Determine the (X, Y) coordinate at the center of the cell enclosing the given text.  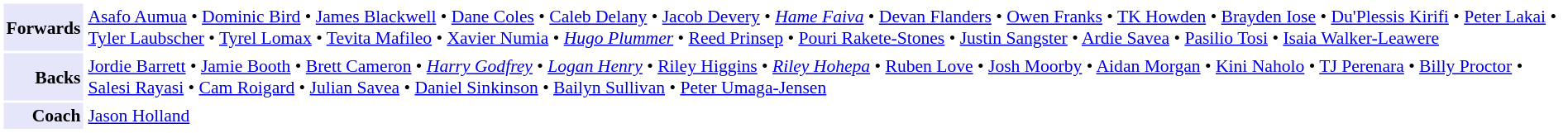
Forwards (43, 26)
Jason Holland (825, 116)
Coach (43, 116)
Backs (43, 76)
